Return the (X, Y) coordinate for the center point of the cell that contains the specified text.  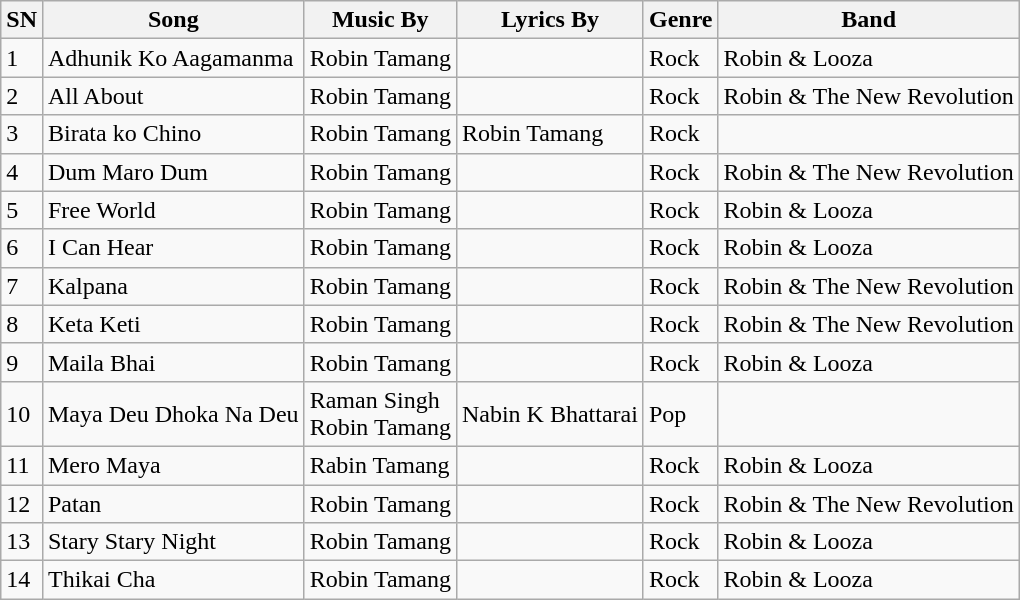
13 (22, 542)
Maya Deu Dhoka Na Deu (173, 414)
Birata ko Chino (173, 134)
Stary Stary Night (173, 542)
5 (22, 210)
14 (22, 580)
10 (22, 414)
11 (22, 465)
2 (22, 96)
Maila Bhai (173, 362)
SN (22, 20)
8 (22, 324)
6 (22, 248)
1 (22, 58)
Keta Keti (173, 324)
Band (868, 20)
Lyrics By (550, 20)
Raman SinghRobin Tamang (380, 414)
Adhunik Ko Aagamanma (173, 58)
Song (173, 20)
Free World (173, 210)
4 (22, 172)
Kalpana (173, 286)
Nabin K Bhattarai (550, 414)
Rabin Tamang (380, 465)
9 (22, 362)
Dum Maro Dum (173, 172)
Patan (173, 503)
12 (22, 503)
Music By (380, 20)
Thikai Cha (173, 580)
I Can Hear (173, 248)
Genre (680, 20)
All About (173, 96)
3 (22, 134)
Pop (680, 414)
7 (22, 286)
Mero Maya (173, 465)
